Locate the cell with the specified text and output its [x, y] center coordinate. 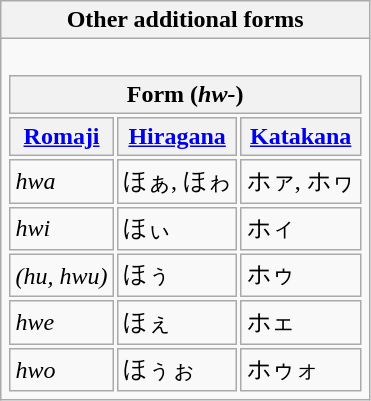
Hiragana [178, 137]
ホゥォ [300, 370]
Form (hw-) [185, 94]
Form (hw-) Romaji Hiragana Katakana hwa ほぁ, ほゎ ホァ, ホヮ hwi ほぃ ホィ (hu, hwu) ほぅ ホゥ hwe ほぇ ホェ hwo ほぅぉ ホゥォ [186, 220]
ホァ, ホヮ [300, 181]
ほぅ [178, 276]
ホゥ [300, 276]
(hu, hwu) [62, 276]
Romaji [62, 137]
hwe [62, 323]
Katakana [300, 137]
ほぅぉ [178, 370]
hwa [62, 181]
hwo [62, 370]
Other additional forms [186, 20]
hwi [62, 229]
ほぇ [178, 323]
ホィ [300, 229]
ほぃ [178, 229]
ホェ [300, 323]
ほぁ, ほゎ [178, 181]
